From the cell containing the given text, extract its center point as (x, y) coordinate. 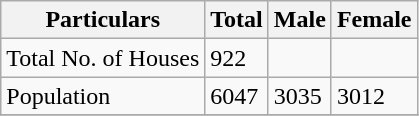
3012 (374, 96)
Male (300, 20)
Total (237, 20)
Total No. of Houses (103, 58)
Female (374, 20)
6047 (237, 96)
Population (103, 96)
922 (237, 58)
3035 (300, 96)
Particulars (103, 20)
